Search for the cell housing the specified text and yield its [x, y] center coordinate. 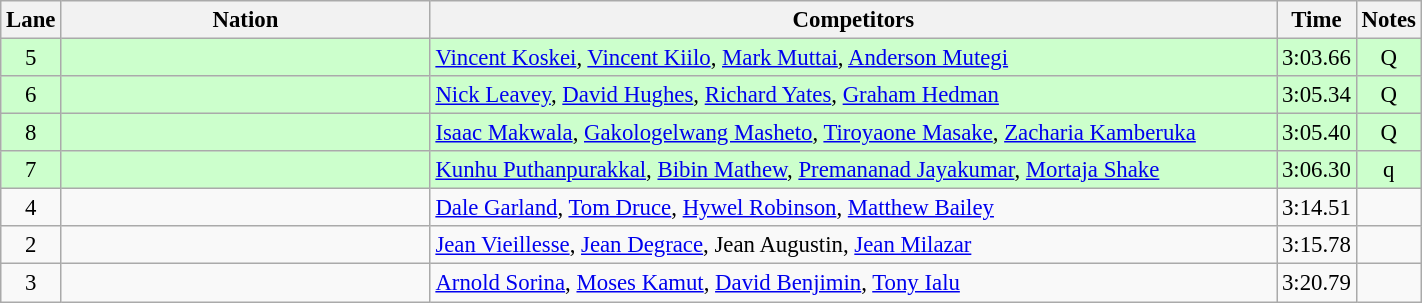
4 [31, 208]
Vincent Koskei, Vincent Kiilo, Mark Muttai, Anderson Mutegi [854, 58]
3:06.30 [1317, 170]
Dale Garland, Tom Druce, Hywel Robinson, Matthew Bailey [854, 208]
Notes [1388, 20]
q [1388, 170]
Isaac Makwala, Gakologelwang Masheto, Tiroyaone Masake, Zacharia Kamberuka [854, 133]
7 [31, 170]
Arnold Sorina, Moses Kamut, David Benjimin, Tony Ialu [854, 283]
6 [31, 95]
3:20.79 [1317, 283]
8 [31, 133]
Nick Leavey, David Hughes, Richard Yates, Graham Hedman [854, 95]
Time [1317, 20]
3:05.40 [1317, 133]
Lane [31, 20]
3 [31, 283]
3:15.78 [1317, 245]
Jean Vieillesse, Jean Degrace, Jean Augustin, Jean Milazar [854, 245]
3:05.34 [1317, 95]
5 [31, 58]
3:14.51 [1317, 208]
Nation [246, 20]
Competitors [854, 20]
3:03.66 [1317, 58]
Kunhu Puthanpurakkal, Bibin Mathew, Premananad Jayakumar, Mortaja Shake [854, 170]
2 [31, 245]
